Detect which cell encompasses the target text, then output its (x, y) center coordinate. 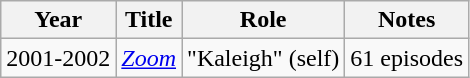
Role (264, 20)
Notes (407, 20)
"Kaleigh" (self) (264, 58)
Year (58, 20)
Zoom (149, 58)
61 episodes (407, 58)
2001-2002 (58, 58)
Title (149, 20)
